Return (X, Y) of the center of cell containing provided text 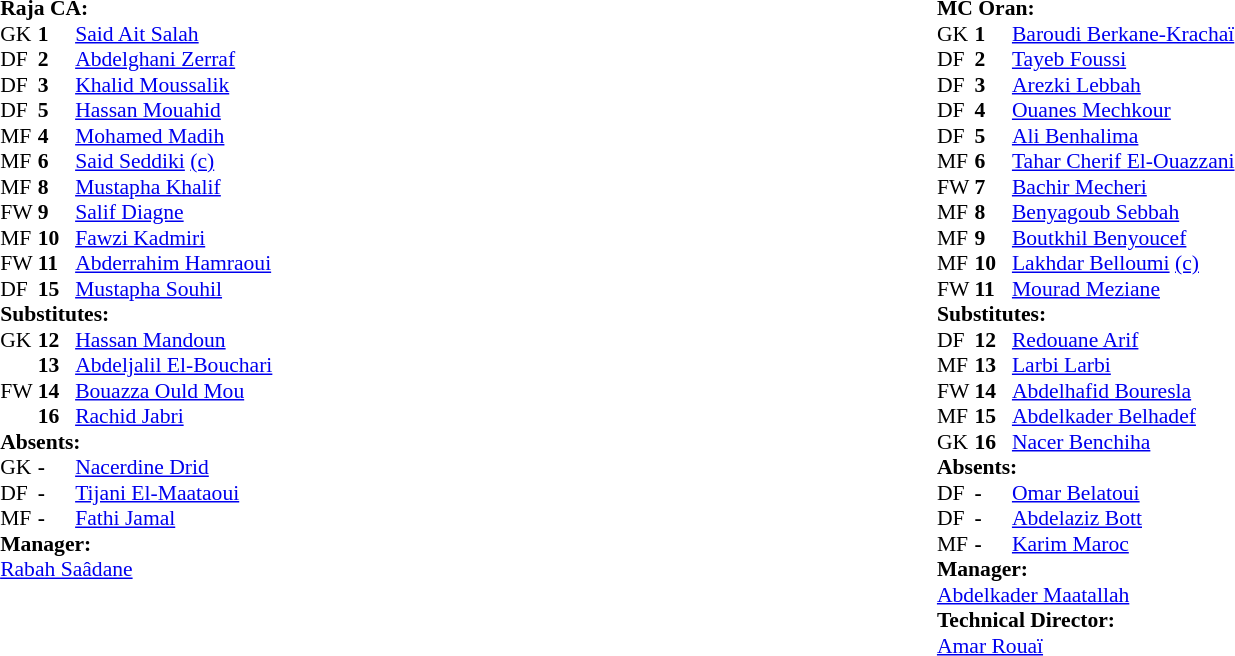
Mustapha Khalif (174, 187)
Said Ait Salah (174, 34)
Tahar Cherif El-Ouazzani (1124, 161)
Arezki Lebbah (1124, 85)
Benyagoub Sebbah (1124, 213)
Nacer Benchiha (1124, 442)
Lakhdar Belloumi (c) (1124, 263)
Boutkhil Benyoucef (1124, 238)
Mohamed Madih (174, 136)
Abderrahim Hamraoui (174, 263)
Bouazza Ould Mou (174, 391)
Abdelkader Maatallah (1086, 595)
Rachid Jabri (174, 417)
Abdelkader Belhadef (1124, 417)
Omar Belatoui (1124, 493)
Larbi Larbi (1124, 365)
Bachir Mecheri (1124, 187)
Ouanes Mechkour (1124, 111)
Karim Maroc (1124, 544)
Rabah Saâdane (136, 569)
Hassan Mandoun (174, 340)
Fathi Jamal (174, 519)
Ali Benhalima (1124, 136)
Hassan Mouahid (174, 111)
Abdelghani Zerraf (174, 59)
Fawzi Kadmiri (174, 238)
Abdelaziz Bott (1124, 519)
Technical Director: (1086, 621)
Khalid Moussalik (174, 85)
Salif Diagne (174, 213)
Baroudi Berkane-Krachaï (1124, 34)
Mourad Meziane (1124, 289)
Tayeb Foussi (1124, 59)
Tijani El-Maataoui (174, 493)
Mustapha Souhil (174, 289)
7 (993, 187)
Said Seddiki (c) (174, 161)
Nacerdine Drid (174, 467)
Redouane Arif (1124, 340)
Abdelhafid Bouresla (1124, 391)
Abdeljalil El-Bouchari (174, 365)
